Output the (X, Y) coordinate of the center of the cell containing the given text.  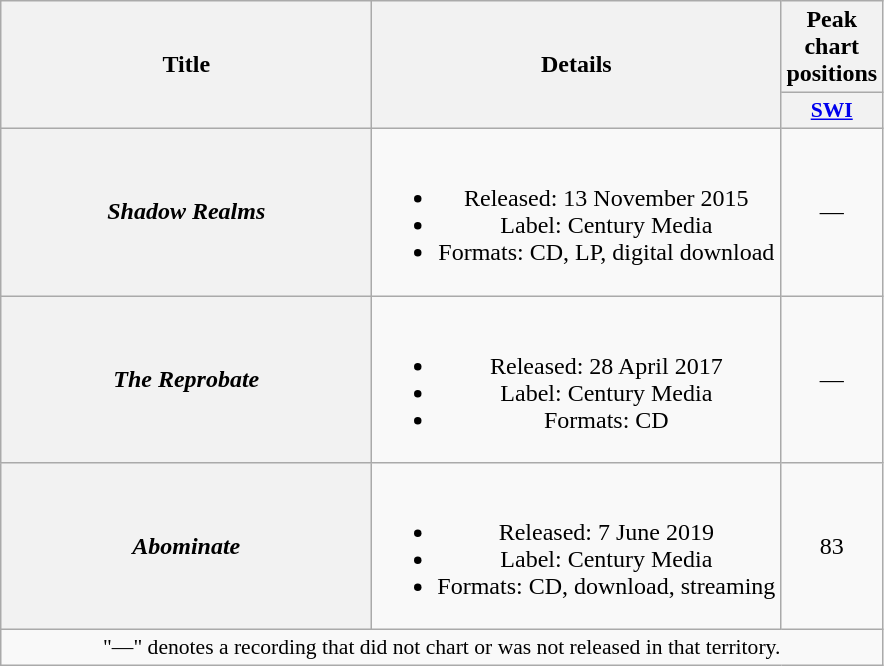
Title (186, 65)
SWI (832, 111)
Details (576, 65)
Abominate (186, 546)
"—" denotes a recording that did not chart or was not released in that territory. (442, 648)
Peak chart positions (832, 47)
Released: 7 June 2019Label: Century MediaFormats: CD, download, streaming (576, 546)
The Reprobate (186, 380)
Released: 28 April 2017Label: Century MediaFormats: CD (576, 380)
Released: 13 November 2015Label: Century MediaFormats: CD, LP, digital download (576, 212)
Shadow Realms (186, 212)
83 (832, 546)
